Capture the cell that displays the provided text and extract its [X, Y] central coordinate. 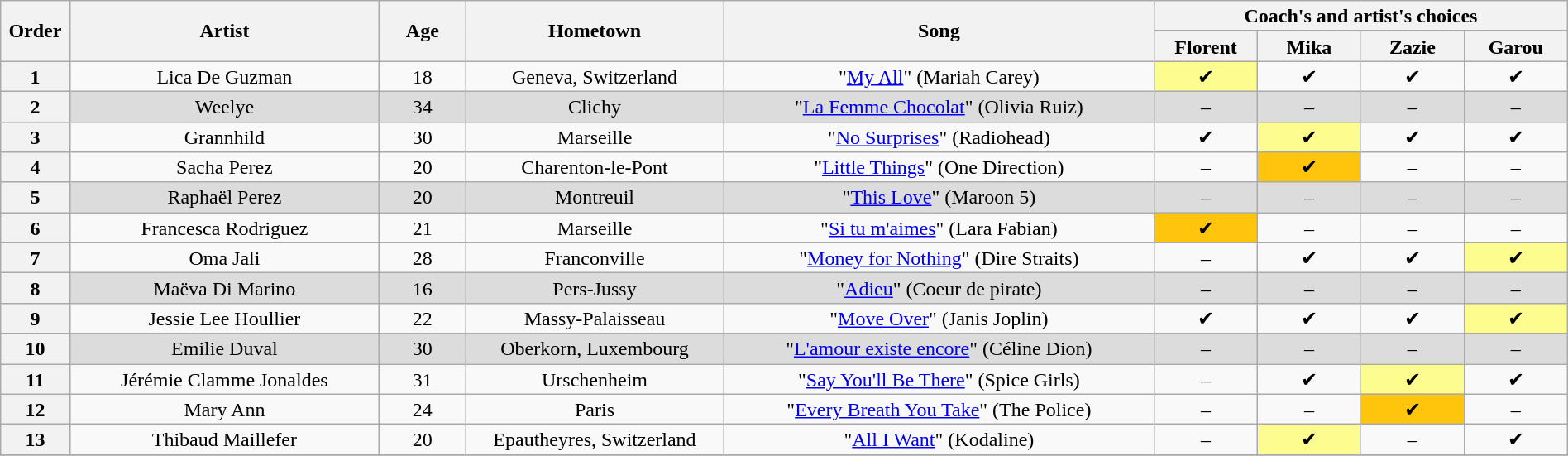
"Move Over" (Janis Joplin) [939, 318]
34 [423, 106]
Urschenheim [595, 379]
Jessie Lee Houllier [225, 318]
Garou [1515, 46]
11 [35, 379]
22 [423, 318]
24 [423, 409]
28 [423, 258]
Emilie Duval [225, 349]
Jérémie Clamme Jonaldes [225, 379]
Zazie [1413, 46]
"La Femme Chocolat" (Olivia Ruiz) [939, 106]
Oberkorn, Luxembourg [595, 349]
Thibaud Maillefer [225, 440]
"All I Want" (Kodaline) [939, 440]
9 [35, 318]
Epautheyres, Switzerland [595, 440]
Franconville [595, 258]
18 [423, 76]
Paris [595, 409]
Lica De Guzman [225, 76]
"Say You'll Be There" (Spice Girls) [939, 379]
3 [35, 137]
2 [35, 106]
Song [939, 31]
Maëva Di Marino [225, 288]
7 [35, 258]
Massy-Palaisseau [595, 318]
1 [35, 76]
"Money for Nothing" (Dire Straits) [939, 258]
12 [35, 409]
Hometown [595, 31]
Coach's and artist's choices [1361, 17]
31 [423, 379]
5 [35, 197]
6 [35, 228]
21 [423, 228]
"Adieu" (Coeur de pirate) [939, 288]
Oma Jali [225, 258]
"Si tu m'aimes" (Lara Fabian) [939, 228]
Pers-Jussy [595, 288]
Artist [225, 31]
Francesca Rodriguez [225, 228]
Raphaël Perez [225, 197]
"Little Things" (One Direction) [939, 167]
Clichy [595, 106]
Sacha Perez [225, 167]
4 [35, 167]
"L'amour existe encore" (Céline Dion) [939, 349]
"My All" (Mariah Carey) [939, 76]
Order [35, 31]
Florent [1206, 46]
13 [35, 440]
Weelye [225, 106]
Age [423, 31]
"Every Breath You Take" (The Police) [939, 409]
8 [35, 288]
Grannhild [225, 137]
Geneva, Switzerland [595, 76]
Mika [1310, 46]
Montreuil [595, 197]
16 [423, 288]
"No Surprises" (Radiohead) [939, 137]
Mary Ann [225, 409]
Charenton-le-Pont [595, 167]
10 [35, 349]
"This Love" (Maroon 5) [939, 197]
